Return the (X, Y) coordinate for the center point of the cell that contains the specified text.  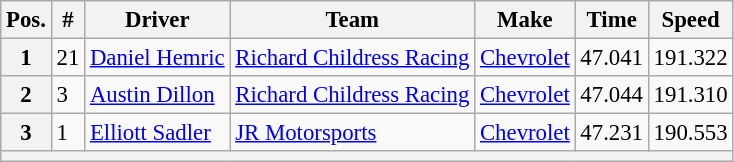
21 (68, 58)
2 (26, 95)
Austin Dillon (158, 95)
Team (352, 20)
Elliott Sadler (158, 133)
Daniel Hemric (158, 58)
190.553 (690, 133)
Pos. (26, 20)
191.310 (690, 95)
47.044 (612, 95)
47.041 (612, 58)
191.322 (690, 58)
# (68, 20)
Speed (690, 20)
Driver (158, 20)
47.231 (612, 133)
Make (525, 20)
Time (612, 20)
JR Motorsports (352, 133)
